Find where the given text appears and provide that cell's center as [x, y] coordinate. 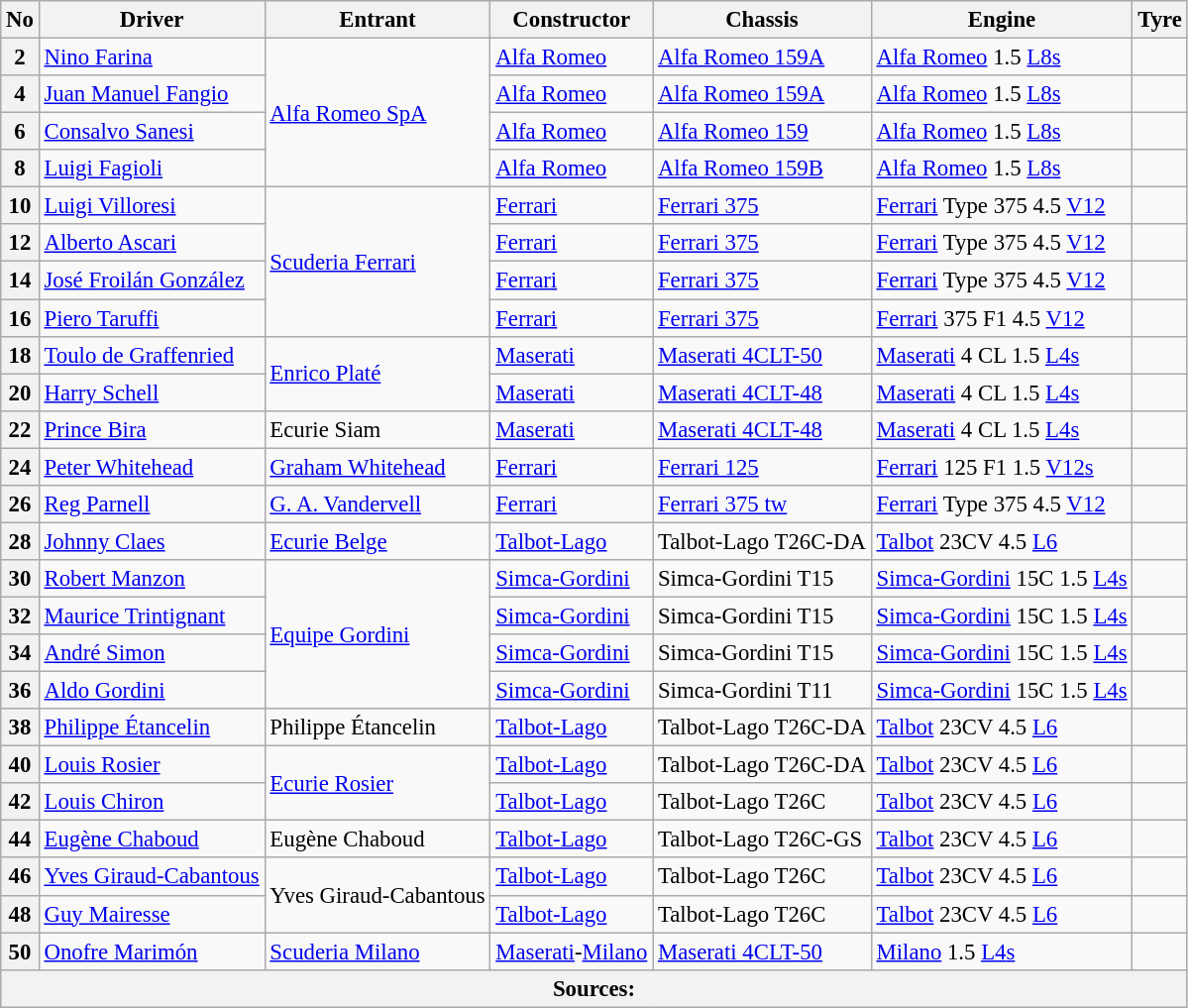
24 [20, 467]
Scuderia Milano [378, 952]
Enrico Platé [378, 373]
José Froilán González [152, 280]
50 [20, 952]
Toulo de Graffenried [152, 355]
30 [20, 579]
Alfa Romeo SpA [378, 113]
48 [20, 914]
Ferrari 375 F1 4.5 V12 [1002, 318]
Ferrari 125 F1 1.5 V12s [1002, 467]
Maserati-Milano [572, 952]
Robert Manzon [152, 579]
16 [20, 318]
10 [20, 206]
Johnny Claes [152, 541]
Juan Manuel Fangio [152, 94]
Guy Mairesse [152, 914]
Chassis [763, 20]
34 [20, 653]
Alfa Romeo 159 [763, 132]
Maurice Trintignant [152, 616]
Tyre [1159, 20]
Driver [152, 20]
Luigi Fagioli [152, 168]
28 [20, 541]
44 [20, 840]
G. A. Vandervell [378, 504]
46 [20, 877]
8 [20, 168]
Ecurie Rosier [378, 783]
12 [20, 243]
Graham Whitehead [378, 467]
Consalvo Sanesi [152, 132]
42 [20, 802]
4 [20, 94]
Equipe Gordini [378, 634]
Ferrari 125 [763, 467]
Engine [1002, 20]
Piero Taruffi [152, 318]
26 [20, 504]
6 [20, 132]
Talbot-Lago T26C-GS [763, 840]
André Simon [152, 653]
18 [20, 355]
14 [20, 280]
Nino Farina [152, 57]
No [20, 20]
32 [20, 616]
40 [20, 765]
Onofre Marimón [152, 952]
36 [20, 691]
38 [20, 728]
Ecurie Siam [378, 429]
Simca-Gordini T11 [763, 691]
22 [20, 429]
Scuderia Ferrari [378, 262]
Luigi Villoresi [152, 206]
2 [20, 57]
Ecurie Belge [378, 541]
Sources: [594, 988]
20 [20, 392]
Entrant [378, 20]
Prince Bira [152, 429]
Louis Chiron [152, 802]
Aldo Gordini [152, 691]
Constructor [572, 20]
Milano 1.5 L4s [1002, 952]
Harry Schell [152, 392]
Louis Rosier [152, 765]
Alfa Romeo 159B [763, 168]
Peter Whitehead [152, 467]
Reg Parnell [152, 504]
Alberto Ascari [152, 243]
Ferrari 375 tw [763, 504]
